From the cell containing the given text, extract its center point as [X, Y] coordinate. 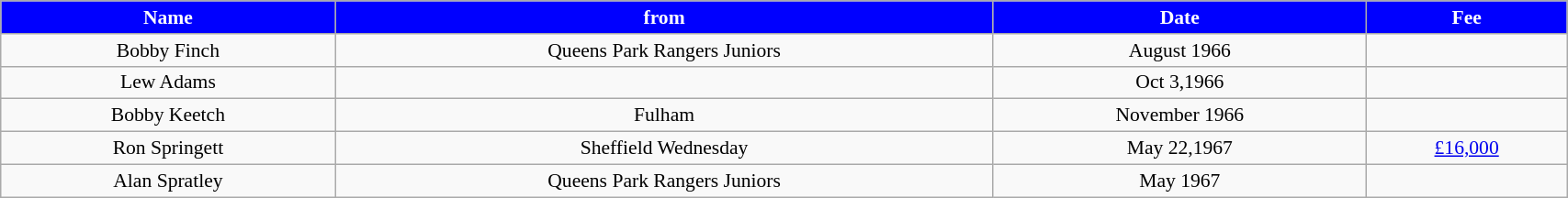
Name [168, 17]
November 1966 [1179, 115]
Bobby Finch [168, 50]
Bobby Keetch [168, 115]
May 1967 [1179, 181]
from [664, 17]
August 1966 [1179, 50]
Lew Adams [168, 82]
Ron Springett [168, 148]
£16,000 [1467, 148]
May 22,1967 [1179, 148]
Date [1179, 17]
Fulham [664, 115]
Fee [1467, 17]
Oct 3,1966 [1179, 82]
Sheffield Wednesday [664, 148]
Alan Spratley [168, 181]
